Return [X, Y] of the center of cell containing provided text 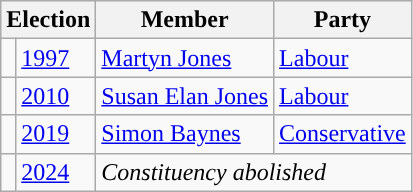
Martyn Jones [185, 58]
Simon Baynes [185, 134]
Susan Elan Jones [185, 96]
2019 [56, 134]
Party [343, 20]
Constituency abolished [254, 172]
2024 [56, 172]
Election [48, 20]
2010 [56, 96]
1997 [56, 58]
Member [185, 20]
Conservative [343, 134]
